Search for the cell housing the specified text and yield its (X, Y) center coordinate. 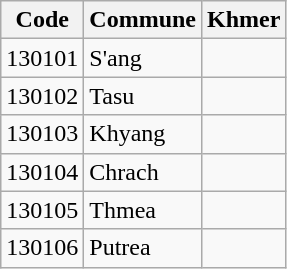
S'ang (143, 58)
Khmer (244, 20)
130102 (42, 96)
Chrach (143, 172)
Putrea (143, 248)
Tasu (143, 96)
130103 (42, 134)
Commune (143, 20)
Code (42, 20)
130105 (42, 210)
Thmea (143, 210)
Khyang (143, 134)
130104 (42, 172)
130101 (42, 58)
130106 (42, 248)
